Determine the (X, Y) coordinate at the center of the cell enclosing the given text.  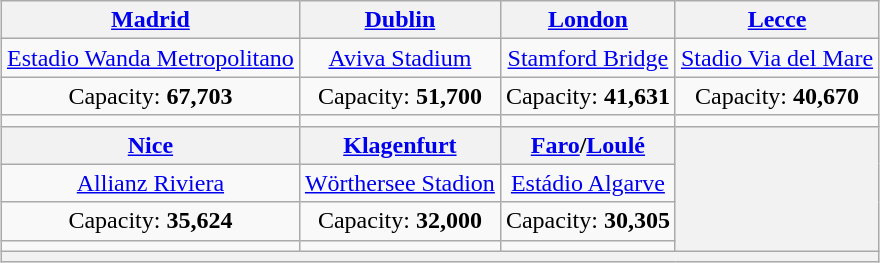
Capacity: 30,305 (588, 221)
Capacity: 32,000 (400, 221)
Capacity: 35,624 (150, 221)
Estadio Wanda Metropolitano (150, 58)
Stadio Via del Mare (776, 58)
Madrid (150, 20)
Capacity: 67,703 (150, 96)
Faro/Loulé (588, 145)
Klagenfurt (400, 145)
Capacity: 41,631 (588, 96)
Stamford Bridge (588, 58)
Dublin (400, 20)
Lecce (776, 20)
Capacity: 40,670 (776, 96)
Estádio Algarve (588, 183)
Capacity: 51,700 (400, 96)
Nice (150, 145)
Wörthersee Stadion (400, 183)
Allianz Riviera (150, 183)
London (588, 20)
Aviva Stadium (400, 58)
